Detect which cell encompasses the target text, then output its [x, y] center coordinate. 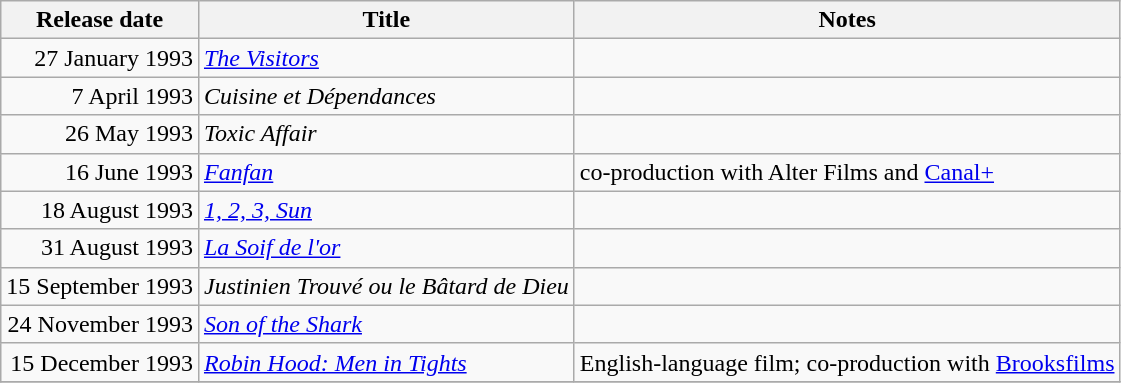
27 January 1993 [100, 58]
18 August 1993 [100, 210]
co-production with Alter Films and Canal+ [847, 172]
15 September 1993 [100, 286]
Son of the Shark [386, 324]
31 August 1993 [100, 248]
Fanfan [386, 172]
The Visitors [386, 58]
16 June 1993 [100, 172]
English-language film; co-production with Brooksfilms [847, 362]
26 May 1993 [100, 134]
Toxic Affair [386, 134]
Title [386, 20]
1, 2, 3, Sun [386, 210]
Release date [100, 20]
La Soif de l'or [386, 248]
Notes [847, 20]
15 December 1993 [100, 362]
Cuisine et Dépendances [386, 96]
Robin Hood: Men in Tights [386, 362]
Justinien Trouvé ou le Bâtard de Dieu [386, 286]
7 April 1993 [100, 96]
24 November 1993 [100, 324]
